Scan for the cell matching the given text and deliver its [x, y] coordinate at center. 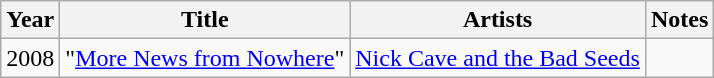
Year [30, 20]
2008 [30, 58]
Title [205, 20]
Notes [679, 20]
Artists [498, 20]
"More News from Nowhere" [205, 58]
Nick Cave and the Bad Seeds [498, 58]
